Output the (x, y) coordinate of the center of the cell containing the given text.  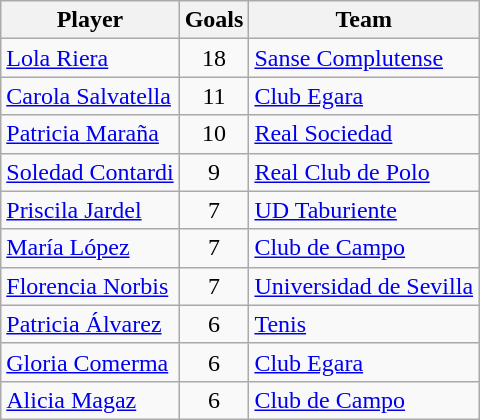
Lola Riera (90, 58)
Alicia Magaz (90, 400)
Sanse Complutense (364, 58)
Patricia Álvarez (90, 324)
18 (214, 58)
María López (90, 248)
Universidad de Sevilla (364, 286)
Tenis (364, 324)
Priscila Jardel (90, 210)
Patricia Maraña (90, 134)
Soledad Contardi (90, 172)
Real Sociedad (364, 134)
Florencia Norbis (90, 286)
Carola Salvatella (90, 96)
Real Club de Polo (364, 172)
Team (364, 20)
UD Taburiente (364, 210)
10 (214, 134)
Goals (214, 20)
Player (90, 20)
9 (214, 172)
11 (214, 96)
Gloria Comerma (90, 362)
